Extract the [x, y] coordinate from the center of the cell holding the provided text.  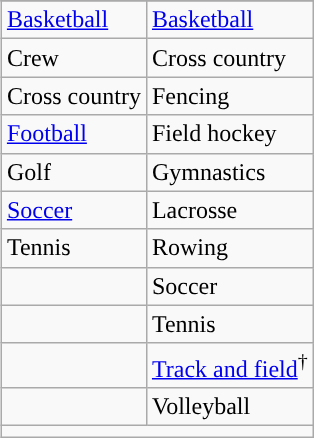
Fencing [230, 96]
Golf [74, 172]
Rowing [230, 248]
Field hockey [230, 134]
Football [74, 134]
Volleyball [230, 407]
Track and field† [230, 366]
Gymnastics [230, 172]
Crew [74, 58]
Lacrosse [230, 210]
